Pinpoint the cell where the given text exists, returning its [X, Y] midpoint coordinate. 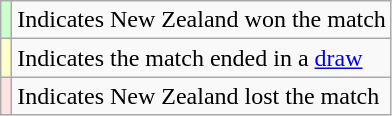
Indicates New Zealand lost the match [202, 96]
Indicates the match ended in a draw [202, 58]
Indicates New Zealand won the match [202, 20]
